Capture the cell that displays the provided text and extract its [X, Y] central coordinate. 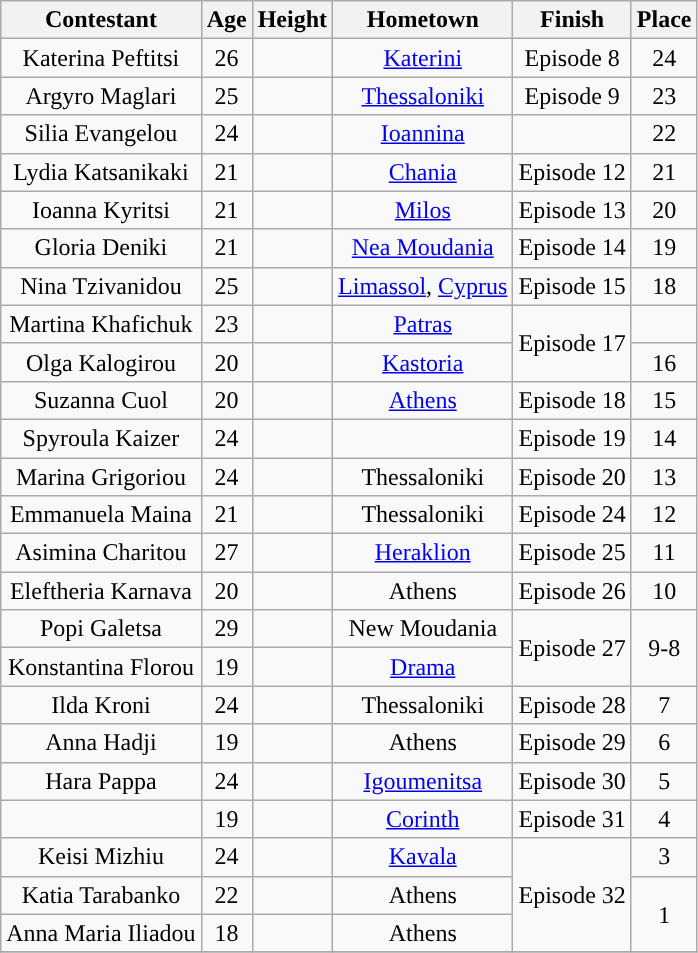
Episode 29 [572, 743]
Asimina Charitou [101, 553]
29 [226, 629]
Episode 15 [572, 286]
27 [226, 553]
Ilda Kroni [101, 705]
13 [664, 477]
Episode 12 [572, 172]
Suzanna Cuol [101, 400]
26 [226, 58]
Episode 27 [572, 648]
15 [664, 400]
5 [664, 781]
Episode 13 [572, 210]
Anna Hadji [101, 743]
Ioanna Kyritsi [101, 210]
Finish [572, 20]
Konstantina Florou [101, 667]
Place [664, 20]
14 [664, 438]
3 [664, 857]
Spyroula Kaizer [101, 438]
Kavala [423, 857]
Igoumenitsa [423, 781]
6 [664, 743]
Episode 17 [572, 343]
Episode 19 [572, 438]
Age [226, 20]
Keisi Mizhiu [101, 857]
Episode 30 [572, 781]
Ioannina [423, 134]
Chania [423, 172]
Episode 9 [572, 96]
Hara Pappa [101, 781]
Episode 31 [572, 819]
Katerina Peftitsi [101, 58]
Anna Maria Iliadou [101, 933]
10 [664, 591]
Emmanuela Maina [101, 515]
Contestant [101, 20]
Lydia Katsanikaki [101, 172]
Milos [423, 210]
Nea Moudania [423, 248]
Drama [423, 667]
Episode 32 [572, 895]
Popi Galetsa [101, 629]
11 [664, 553]
Episode 26 [572, 591]
Silia Evangelou [101, 134]
Episode 25 [572, 553]
Episode 18 [572, 400]
Episode 8 [572, 58]
16 [664, 362]
Episode 20 [572, 477]
Height [292, 20]
Limassol, Cyprus [423, 286]
Episode 14 [572, 248]
Katia Tarabanko [101, 895]
9-8 [664, 648]
Episode 24 [572, 515]
Corinth [423, 819]
Hometown [423, 20]
Eleftheria Karnava [101, 591]
Kastoria [423, 362]
Marina Grigoriou [101, 477]
Patras [423, 324]
Heraklion [423, 553]
Olga Kalogirou [101, 362]
7 [664, 705]
Episode 28 [572, 705]
Nina Tzivanidou [101, 286]
4 [664, 819]
Martina Khafichuk [101, 324]
1 [664, 914]
Katerini [423, 58]
Gloria Deniki [101, 248]
12 [664, 515]
Argyro Maglari [101, 96]
New Moudania [423, 629]
